Pinpoint the cell where the given text exists, returning its [X, Y] midpoint coordinate. 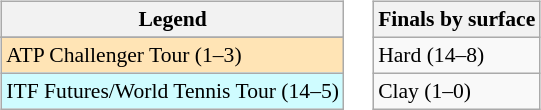
Finals by surface [456, 20]
Hard (14–8) [456, 55]
ATP Challenger Tour (1–3) [172, 55]
ITF Futures/World Tennis Tour (14–5) [172, 91]
Legend [172, 20]
Clay (1–0) [456, 91]
